Provide the [X, Y] coordinate of the cell's center where the given text is located.  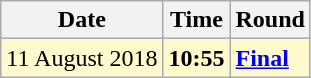
Round [270, 20]
Final [270, 58]
Date [82, 20]
11 August 2018 [82, 58]
10:55 [196, 58]
Time [196, 20]
